Find where the given text appears and provide that cell's center as (X, Y) coordinate. 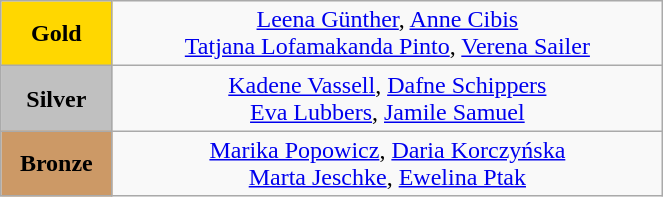
Bronze (56, 164)
Marika Popowicz, Daria Korczyńska Marta Jeschke, Ewelina Ptak (388, 164)
Kadene Vassell, Dafne Schippers Eva Lubbers, Jamile Samuel (388, 98)
Gold (56, 34)
Leena Günther, Anne Cibis Tatjana Lofamakanda Pinto, Verena Sailer (388, 34)
Silver (56, 98)
